Extract the [X, Y] coordinate from the center of the cell holding the provided text.  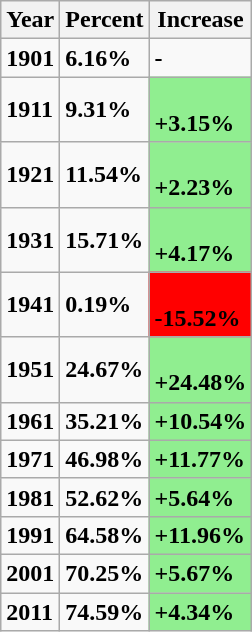
1931 [30, 240]
+24.48% [200, 370]
+4.34% [200, 611]
1911 [30, 110]
1921 [30, 174]
64.58% [104, 535]
24.67% [104, 370]
+11.96% [200, 535]
+3.15% [200, 110]
2001 [30, 573]
Percent [104, 20]
6.16% [104, 58]
-15.52% [200, 304]
52.62% [104, 497]
Year [30, 20]
74.59% [104, 611]
1961 [30, 421]
- [200, 58]
1941 [30, 304]
+5.64% [200, 497]
35.21% [104, 421]
1971 [30, 459]
+5.67% [200, 573]
1981 [30, 497]
Increase [200, 20]
1951 [30, 370]
0.19% [104, 304]
2011 [30, 611]
+2.23% [200, 174]
+11.77% [200, 459]
15.71% [104, 240]
1991 [30, 535]
9.31% [104, 110]
1901 [30, 58]
70.25% [104, 573]
+10.54% [200, 421]
46.98% [104, 459]
+4.17% [200, 240]
11.54% [104, 174]
